Search for the cell housing the specified text and yield its [x, y] center coordinate. 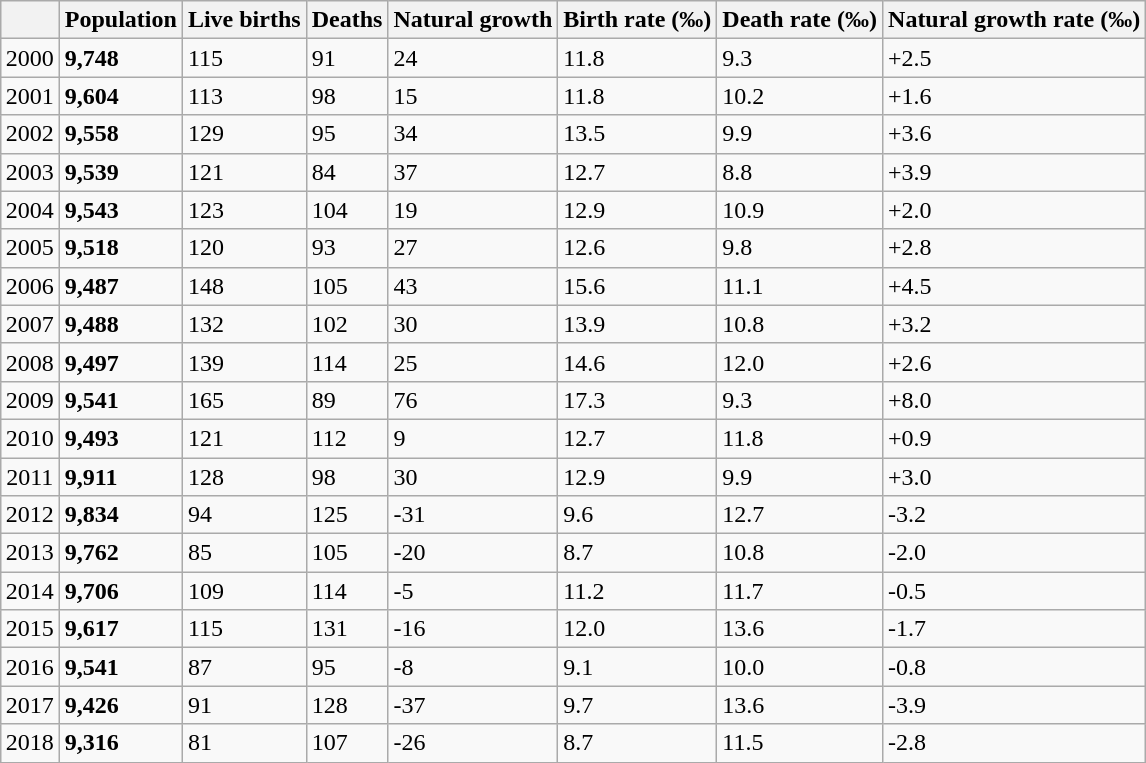
-2.0 [1014, 553]
-3.2 [1014, 515]
15 [473, 96]
Natural growth rate (‰) [1014, 20]
2001 [30, 96]
34 [473, 134]
2004 [30, 210]
-3.9 [1014, 705]
87 [244, 667]
9,518 [120, 248]
+2.6 [1014, 362]
13.9 [638, 324]
9.1 [638, 667]
10.9 [800, 210]
-0.8 [1014, 667]
2016 [30, 667]
9,497 [120, 362]
2006 [30, 286]
9,493 [120, 438]
132 [244, 324]
Death rate (‰) [800, 20]
104 [347, 210]
Birth rate (‰) [638, 20]
76 [473, 400]
102 [347, 324]
-37 [473, 705]
11.2 [638, 591]
123 [244, 210]
11.7 [800, 591]
2005 [30, 248]
9 [473, 438]
Deaths [347, 20]
2013 [30, 553]
+3.9 [1014, 172]
165 [244, 400]
9.6 [638, 515]
2011 [30, 477]
14.6 [638, 362]
107 [347, 743]
19 [473, 210]
131 [347, 629]
2010 [30, 438]
9,543 [120, 210]
-1.7 [1014, 629]
13.5 [638, 134]
109 [244, 591]
-26 [473, 743]
125 [347, 515]
2014 [30, 591]
2007 [30, 324]
9,834 [120, 515]
10.2 [800, 96]
2000 [30, 58]
2012 [30, 515]
17.3 [638, 400]
+0.9 [1014, 438]
2003 [30, 172]
2015 [30, 629]
25 [473, 362]
2009 [30, 400]
-31 [473, 515]
24 [473, 58]
Natural growth [473, 20]
+2.0 [1014, 210]
-5 [473, 591]
37 [473, 172]
81 [244, 743]
9,539 [120, 172]
9,604 [120, 96]
139 [244, 362]
9,706 [120, 591]
15.6 [638, 286]
27 [473, 248]
84 [347, 172]
-2.8 [1014, 743]
129 [244, 134]
9,762 [120, 553]
113 [244, 96]
10.0 [800, 667]
-0.5 [1014, 591]
2017 [30, 705]
+3.6 [1014, 134]
43 [473, 286]
12.6 [638, 248]
+2.8 [1014, 248]
+2.5 [1014, 58]
120 [244, 248]
89 [347, 400]
Live births [244, 20]
9,488 [120, 324]
+1.6 [1014, 96]
9,558 [120, 134]
+4.5 [1014, 286]
8.8 [800, 172]
Population [120, 20]
9,911 [120, 477]
148 [244, 286]
94 [244, 515]
9.7 [638, 705]
2008 [30, 362]
+3.0 [1014, 477]
93 [347, 248]
85 [244, 553]
-16 [473, 629]
+8.0 [1014, 400]
2018 [30, 743]
11.1 [800, 286]
9,487 [120, 286]
2002 [30, 134]
9,617 [120, 629]
-8 [473, 667]
112 [347, 438]
9.8 [800, 248]
-20 [473, 553]
9,316 [120, 743]
+3.2 [1014, 324]
11.5 [800, 743]
9,748 [120, 58]
9,426 [120, 705]
